Return the (X, Y) coordinate for the center point of the cell that contains the specified text.  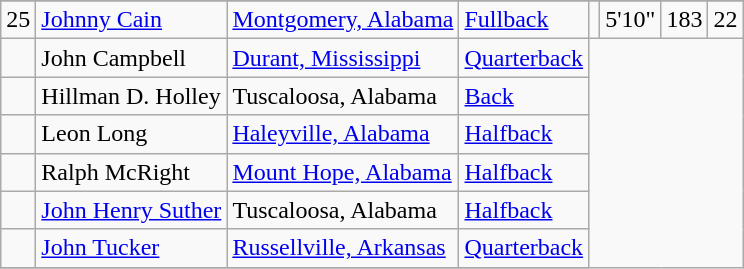
Haleyville, Alabama (343, 134)
John Tucker (132, 248)
Hillman D. Holley (132, 96)
Back (524, 96)
Durant, Mississippi (343, 58)
Johnny Cain (132, 20)
183 (684, 20)
Leon Long (132, 134)
25 (18, 20)
Russellville, Arkansas (343, 248)
John Henry Suther (132, 210)
5'10" (630, 20)
John Campbell (132, 58)
Mount Hope, Alabama (343, 172)
Ralph McRight (132, 172)
22 (726, 20)
Fullback (524, 20)
Montgomery, Alabama (343, 20)
